Determine the [X, Y] coordinate at the center of the cell enclosing the given text.  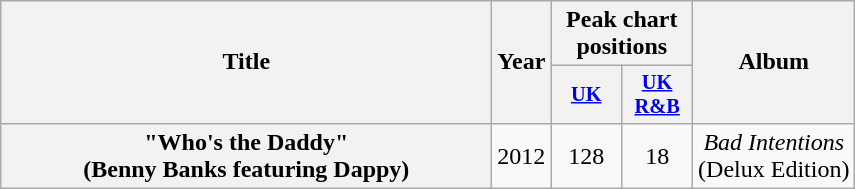
Bad Intentions(Delux Edition) [774, 156]
2012 [522, 156]
Album [774, 62]
Peak chart positions [622, 34]
Title [246, 62]
UK [586, 95]
"Who's the Daddy"(Benny Banks featuring Dappy) [246, 156]
18 [658, 156]
Year [522, 62]
UK R&B [658, 95]
128 [586, 156]
